Extract the (x, y) coordinate from the center of the cell holding the provided text.  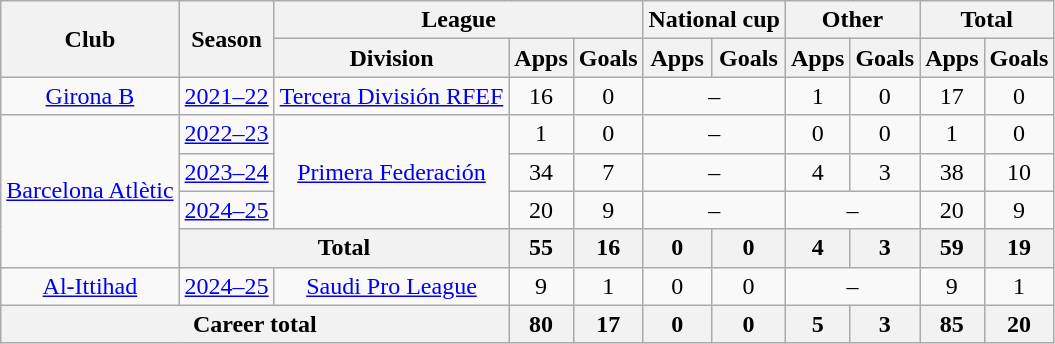
38 (952, 172)
2023–24 (226, 172)
10 (1019, 172)
2021–22 (226, 96)
59 (952, 248)
85 (952, 324)
55 (541, 248)
19 (1019, 248)
80 (541, 324)
Saudi Pro League (392, 286)
Barcelona Atlètic (90, 191)
Primera Federación (392, 172)
7 (608, 172)
2022–23 (226, 134)
Tercera División RFEF (392, 96)
Other (852, 20)
Career total (255, 324)
Club (90, 39)
Al-Ittihad (90, 286)
34 (541, 172)
League (458, 20)
National cup (714, 20)
Division (392, 58)
Girona B (90, 96)
5 (817, 324)
Season (226, 39)
